From the cell containing the given text, extract its center point as [x, y] coordinate. 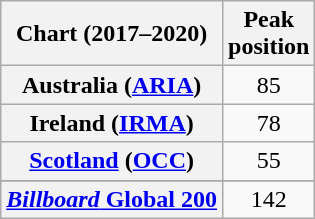
Peakposition [269, 34]
Ireland (IRMA) [112, 123]
Chart (2017–2020) [112, 34]
Scotland (OCC) [112, 161]
78 [269, 123]
Billboard Global 200 [112, 199]
55 [269, 161]
142 [269, 199]
Australia (ARIA) [112, 85]
85 [269, 85]
